Search for the cell housing the specified text and yield its (x, y) center coordinate. 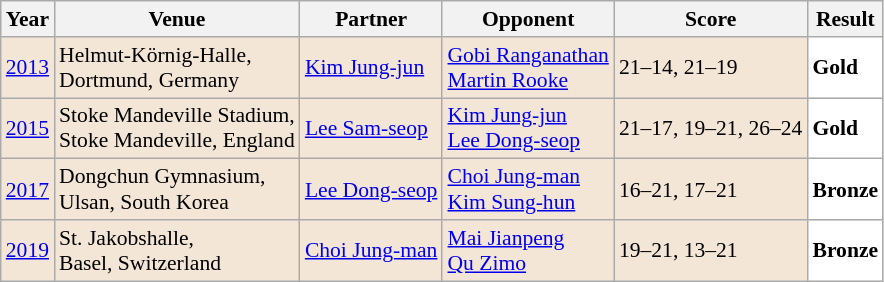
16–21, 17–21 (711, 190)
Kim Jung-jun (372, 68)
St. Jakobshalle,Basel, Switzerland (177, 250)
Choi Jung-man Kim Sung-hun (528, 190)
19–21, 13–21 (711, 250)
21–14, 21–19 (711, 68)
2019 (28, 250)
Helmut-Körnig-Halle,Dortmund, Germany (177, 68)
2013 (28, 68)
Stoke Mandeville Stadium,Stoke Mandeville, England (177, 128)
Score (711, 19)
2015 (28, 128)
2017 (28, 190)
Kim Jung-jun Lee Dong-seop (528, 128)
Opponent (528, 19)
Result (845, 19)
Choi Jung-man (372, 250)
Lee Sam-seop (372, 128)
Partner (372, 19)
Mai Jianpeng Qu Zimo (528, 250)
Lee Dong-seop (372, 190)
Year (28, 19)
21–17, 19–21, 26–24 (711, 128)
Dongchun Gymnasium,Ulsan, South Korea (177, 190)
Venue (177, 19)
Gobi Ranganathan Martin Rooke (528, 68)
